For the text-containing cell, return its midpoint in (x, y) coordinate format. 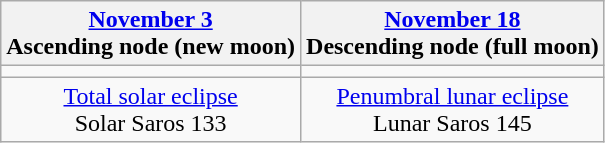
November 3Ascending node (new moon) (151, 34)
November 18Descending node (full moon) (453, 34)
Total solar eclipseSolar Saros 133 (151, 110)
Penumbral lunar eclipseLunar Saros 145 (453, 110)
